Find where the given text appears and provide that cell's center as (X, Y) coordinate. 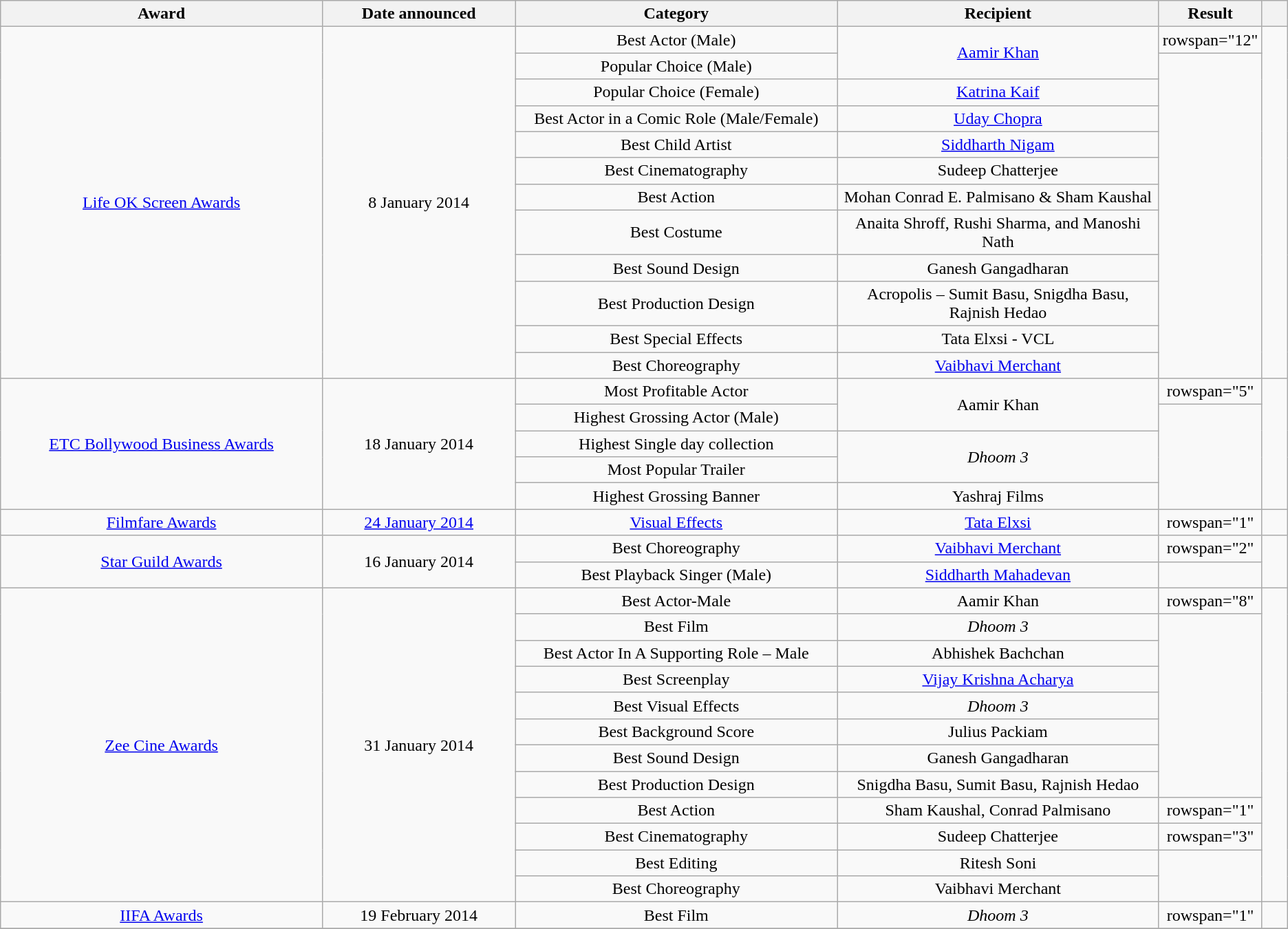
rowspan="5" (1210, 392)
Best Playback Singer (Male) (676, 575)
Highest Single day collection (676, 444)
rowspan="12" (1210, 40)
Best Editing (676, 863)
Filmfare Awards (162, 522)
Best Screenplay (676, 679)
Visual Effects (676, 522)
Tata Elxsi (998, 522)
31 January 2014 (418, 745)
rowspan="3" (1210, 837)
Best Actor (Male) (676, 40)
Tata Elxsi - VCL (998, 339)
Uday Chopra (998, 118)
Siddharth Nigam (998, 145)
Best Actor In A Supporting Role – Male (676, 653)
Siddharth Mahadevan (998, 575)
Most Popular Trailer (676, 470)
Zee Cine Awards (162, 745)
rowspan="8" (1210, 601)
Most Profitable Actor (676, 392)
16 January 2014 (418, 562)
IIFA Awards (162, 915)
Award (162, 14)
Category (676, 14)
Sham Kaushal, Conrad Palmisano (998, 811)
Result (1210, 14)
Best Background Score (676, 732)
Mohan Conrad E. Palmisano & Sham Kaushal (998, 197)
Abhishek Bachchan (998, 653)
Date announced (418, 14)
Yashraj Films (998, 496)
Best Costume (676, 233)
Vijay Krishna Acharya (998, 679)
Popular Choice (Female) (676, 92)
ETC Bollywood Business Awards (162, 444)
Popular Choice (Male) (676, 66)
Best Actor-Male (676, 601)
Julius Packiam (998, 732)
Highest Grossing Banner (676, 496)
Best Special Effects (676, 339)
Ritesh Soni (998, 863)
Best Child Artist (676, 145)
Best Visual Effects (676, 705)
18 January 2014 (418, 444)
8 January 2014 (418, 202)
Acropolis – Sumit Basu, Snigdha Basu, Rajnish Hedao (998, 303)
24 January 2014 (418, 522)
Katrina Kaif (998, 92)
rowspan="2" (1210, 548)
19 February 2014 (418, 915)
Snigdha Basu, Sumit Basu, Rajnish Hedao (998, 784)
Best Actor in a Comic Role (Male/Female) (676, 118)
Recipient (998, 14)
Anaita Shroff, Rushi Sharma, and Manoshi Nath (998, 233)
Life OK Screen Awards (162, 202)
Highest Grossing Actor (Male) (676, 418)
Star Guild Awards (162, 562)
